Search for the cell housing the specified text and yield its (x, y) center coordinate. 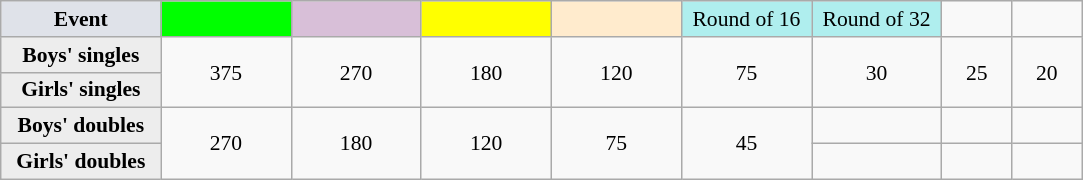
Boys' singles (81, 55)
45 (746, 144)
Round of 32 (877, 19)
30 (877, 72)
Event (81, 19)
375 (226, 72)
Round of 16 (746, 19)
Girls' doubles (81, 162)
20 (1047, 72)
25 (977, 72)
Girls' singles (81, 90)
Boys' doubles (81, 126)
